Capture the cell that displays the provided text and extract its [x, y] central coordinate. 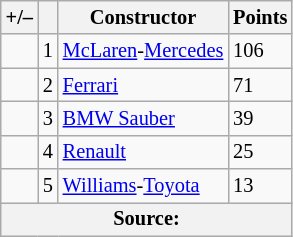
13 [260, 186]
Ferrari [143, 85]
Renault [143, 152]
2 [48, 85]
3 [48, 118]
5 [48, 186]
Source: [147, 219]
Constructor [143, 17]
1 [48, 51]
McLaren-Mercedes [143, 51]
25 [260, 152]
Williams-Toyota [143, 186]
4 [48, 152]
106 [260, 51]
71 [260, 85]
+/– [20, 17]
39 [260, 118]
BMW Sauber [143, 118]
Points [260, 17]
